Return the (X, Y) coordinate for the center point of the cell that contains the specified text.  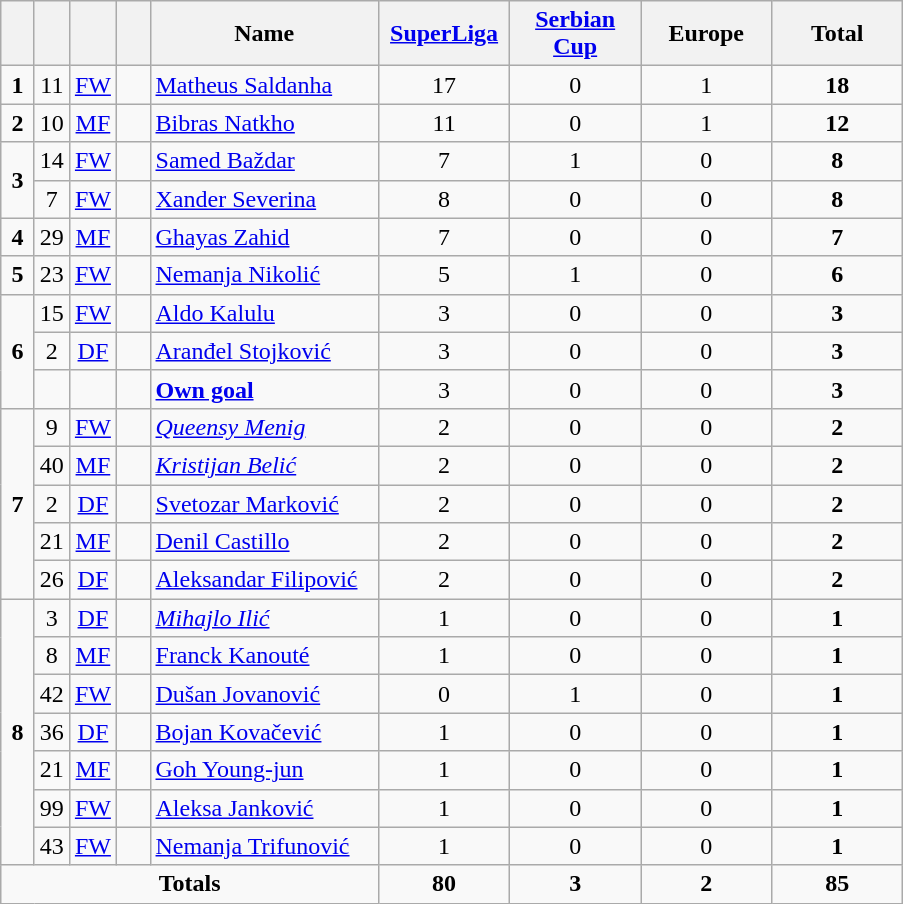
43 (52, 846)
Total (838, 34)
80 (444, 884)
Svetozar Marković (264, 503)
Goh Young-jun (264, 770)
Totals (190, 884)
10 (52, 123)
Ghayas Zahid (264, 237)
Matheus Saldanha (264, 85)
4 (18, 237)
Nemanja Nikolić (264, 275)
Mihajlo Ilić (264, 618)
Aranđel Stojković (264, 351)
SuperLiga (444, 34)
Own goal (264, 389)
14 (52, 161)
Aleksandar Filipović (264, 580)
12 (838, 123)
Aldo Kalulu (264, 313)
Aleksa Janković (264, 808)
Nemanja Trifunović (264, 846)
Europe (706, 34)
Name (264, 34)
99 (52, 808)
29 (52, 237)
Serbian Cup (576, 34)
Kristijan Belić (264, 465)
36 (52, 732)
40 (52, 465)
15 (52, 313)
17 (444, 85)
Xander Severina (264, 199)
9 (52, 427)
Franck Kanouté (264, 656)
85 (838, 884)
Bojan Kovačević (264, 732)
Dušan Jovanović (264, 694)
Samed Baždar (264, 161)
23 (52, 275)
18 (838, 85)
42 (52, 694)
Denil Castillo (264, 542)
Queensy Menig (264, 427)
26 (52, 580)
Bibras Natkho (264, 123)
